Return the [X, Y] coordinate for the center point of the cell that contains the specified text.  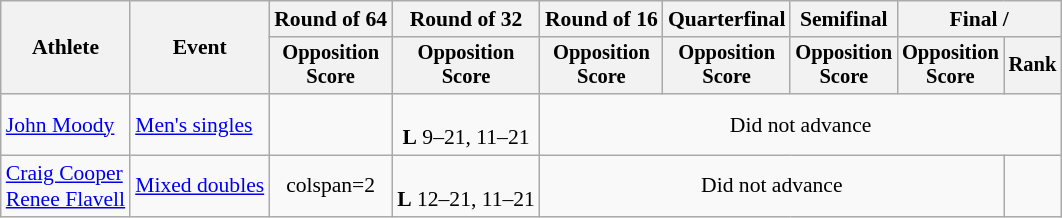
Athlete [66, 48]
L 9–21, 11–21 [466, 124]
John Moody [66, 124]
Semifinal [844, 19]
Men's singles [200, 124]
colspan=2 [330, 186]
Round of 16 [602, 19]
Final / [979, 19]
Event [200, 48]
Round of 64 [330, 19]
Craig CooperRenee Flavell [66, 186]
Round of 32 [466, 19]
L 12–21, 11–21 [466, 186]
Quarterfinal [727, 19]
Rank [1033, 66]
Mixed doubles [200, 186]
